Capture the cell that displays the provided text and extract its (X, Y) central coordinate. 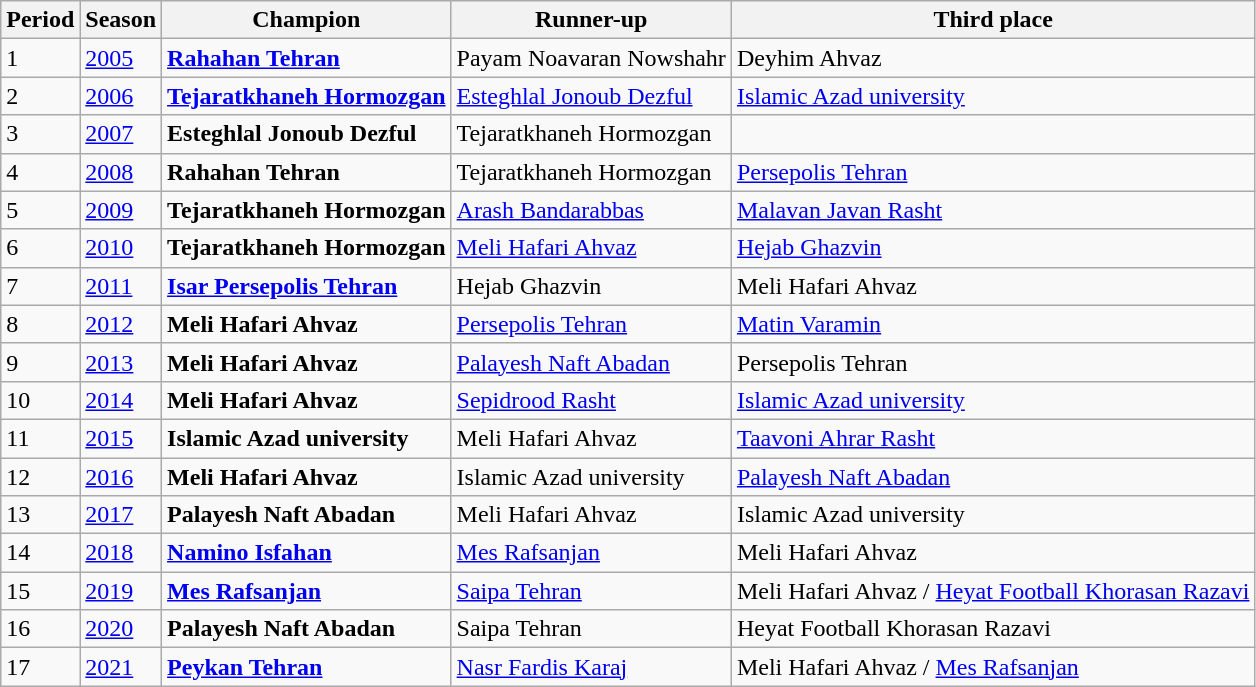
10 (40, 400)
2008 (121, 172)
Meli Hafari Ahvaz / Mes Rafsanjan (993, 667)
Nasr Fardis Karaj (591, 667)
2019 (121, 591)
2014 (121, 400)
3 (40, 134)
2020 (121, 629)
2010 (121, 248)
6 (40, 248)
14 (40, 553)
2021 (121, 667)
5 (40, 210)
2007 (121, 134)
Sepidrood Rasht (591, 400)
Malavan Javan Rasht (993, 210)
11 (40, 438)
Payam Noavaran Nowshahr (591, 58)
2017 (121, 515)
Taavoni Ahrar Rasht (993, 438)
2006 (121, 96)
Meli Hafari Ahvaz / Heyat Football Khorasan Razavi (993, 591)
2012 (121, 324)
Season (121, 20)
16 (40, 629)
Third place (993, 20)
2013 (121, 362)
2 (40, 96)
Deyhim Ahvaz (993, 58)
Namino Isfahan (307, 553)
2016 (121, 477)
8 (40, 324)
2005 (121, 58)
Peykan Tehran (307, 667)
Isar Persepolis Tehran (307, 286)
13 (40, 515)
Heyat Football Khorasan Razavi (993, 629)
Runner-up (591, 20)
9 (40, 362)
4 (40, 172)
2018 (121, 553)
12 (40, 477)
2011 (121, 286)
2009 (121, 210)
Arash Bandarabbas (591, 210)
15 (40, 591)
17 (40, 667)
Period (40, 20)
Matin Varamin (993, 324)
2015 (121, 438)
Champion (307, 20)
1 (40, 58)
7 (40, 286)
